Scan for the cell matching the given text and deliver its [x, y] coordinate at center. 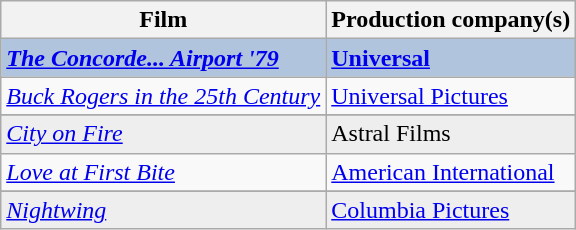
Astral Films [451, 134]
Love at First Bite [164, 172]
City on Fire [164, 134]
Production company(s) [451, 20]
Universal [451, 58]
American International [451, 172]
Buck Rogers in the 25th Century [164, 96]
Nightwing [164, 210]
Columbia Pictures [451, 210]
Universal Pictures [451, 96]
Film [164, 20]
The Concorde... Airport '79 [164, 58]
